Detect which cell encompasses the target text, then output its (X, Y) center coordinate. 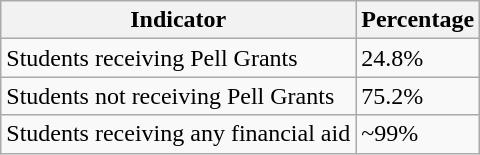
Students not receiving Pell Grants (178, 96)
~99% (418, 134)
Students receiving any financial aid (178, 134)
Indicator (178, 20)
75.2% (418, 96)
Percentage (418, 20)
Students receiving Pell Grants (178, 58)
24.8% (418, 58)
